Provide the [X, Y] coordinate of the cell's center where the given text is located.  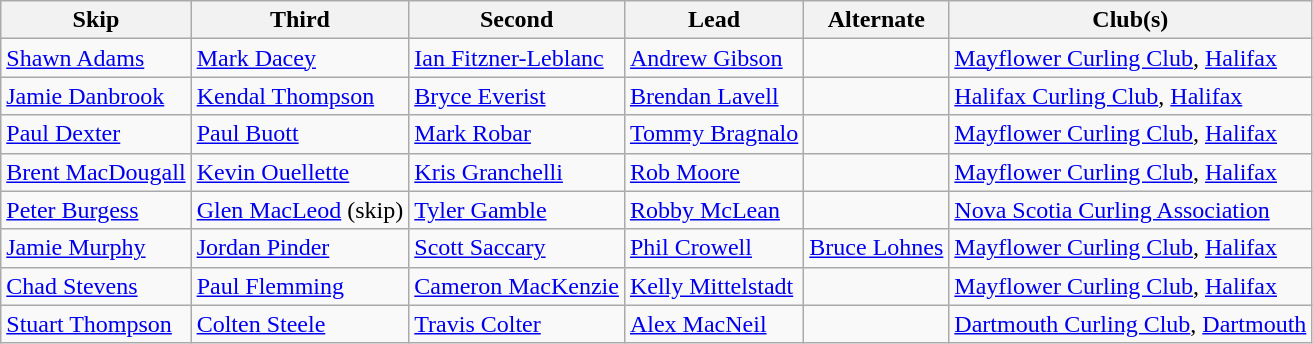
Scott Saccary [517, 248]
Mark Robar [517, 134]
Tommy Bragnalo [714, 134]
Club(s) [1130, 20]
Bruce Lohnes [876, 248]
Peter Burgess [96, 210]
Bryce Everist [517, 96]
Lead [714, 20]
Jamie Murphy [96, 248]
Tyler Gamble [517, 210]
Travis Colter [517, 324]
Phil Crowell [714, 248]
Andrew Gibson [714, 58]
Kevin Ouellette [300, 172]
Cameron MacKenzie [517, 286]
Brendan Lavell [714, 96]
Ian Fitzner-Leblanc [517, 58]
Shawn Adams [96, 58]
Paul Buott [300, 134]
Second [517, 20]
Kris Granchelli [517, 172]
Alex MacNeil [714, 324]
Glen MacLeod (skip) [300, 210]
Rob Moore [714, 172]
Paul Dexter [96, 134]
Alternate [876, 20]
Mark Dacey [300, 58]
Kelly Mittelstadt [714, 286]
Halifax Curling Club, Halifax [1130, 96]
Kendal Thompson [300, 96]
Jamie Danbrook [96, 96]
Brent MacDougall [96, 172]
Skip [96, 20]
Paul Flemming [300, 286]
Nova Scotia Curling Association [1130, 210]
Stuart Thompson [96, 324]
Dartmouth Curling Club, Dartmouth [1130, 324]
Jordan Pinder [300, 248]
Chad Stevens [96, 286]
Third [300, 20]
Colten Steele [300, 324]
Robby McLean [714, 210]
